Find where the given text appears and provide that cell's center as [x, y] coordinate. 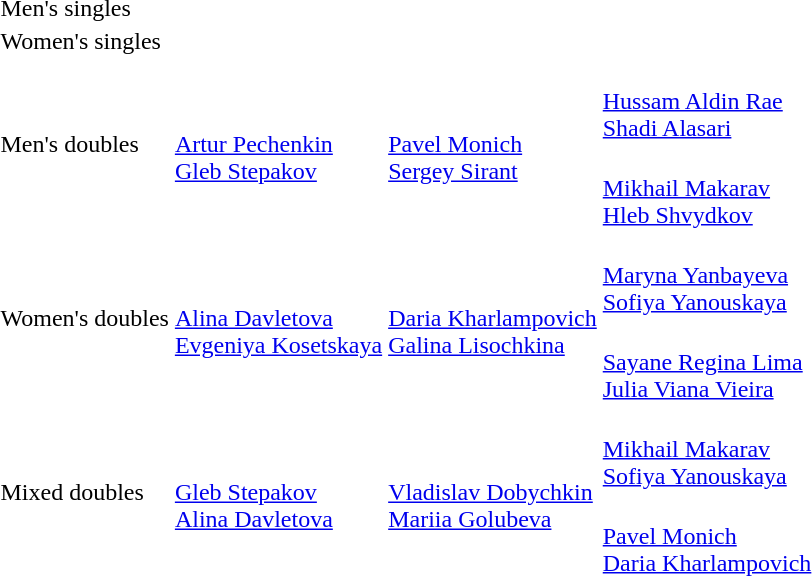
Daria KharlampovichGalina Lisochkina [493, 318]
Alina DavletovaEvgeniya Kosetskaya [278, 318]
Artur PechenkinGleb Stepakov [278, 144]
Pavel MonichSergey Sirant [493, 144]
